Extract the [X, Y] coordinate from the center of the cell holding the provided text.  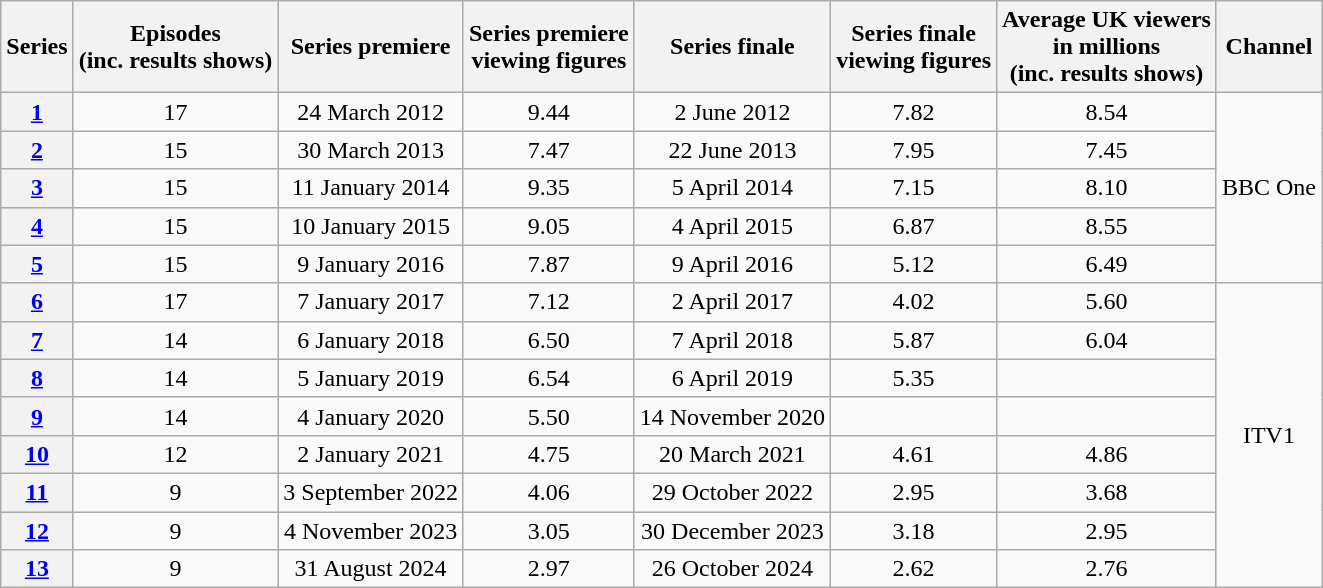
Series premiere [371, 47]
5.50 [548, 416]
7 [37, 340]
Channel [1268, 47]
4 [37, 226]
7.15 [914, 188]
11 January 2014 [371, 188]
5 April 2014 [732, 188]
6.49 [1107, 264]
2.97 [548, 569]
2.76 [1107, 569]
4.02 [914, 302]
Series finaleviewing figures [914, 47]
4 November 2023 [371, 531]
7.45 [1107, 150]
5.60 [1107, 302]
9.05 [548, 226]
9.44 [548, 112]
6 [37, 302]
30 March 2013 [371, 150]
29 October 2022 [732, 492]
7 April 2018 [732, 340]
24 March 2012 [371, 112]
9 January 2016 [371, 264]
8.54 [1107, 112]
7 January 2017 [371, 302]
3 September 2022 [371, 492]
10 January 2015 [371, 226]
7.87 [548, 264]
7.12 [548, 302]
14 November 2020 [732, 416]
4.75 [548, 454]
8.55 [1107, 226]
10 [37, 454]
2 April 2017 [732, 302]
6 January 2018 [371, 340]
1 [37, 112]
9.35 [548, 188]
8 [37, 378]
3.05 [548, 531]
4.61 [914, 454]
6.54 [548, 378]
26 October 2024 [732, 569]
4.06 [548, 492]
ITV1 [1268, 435]
30 December 2023 [732, 531]
BBC One [1268, 188]
3.18 [914, 531]
5 [37, 264]
9 April 2016 [732, 264]
22 June 2013 [732, 150]
4 April 2015 [732, 226]
Series premiereviewing figures [548, 47]
13 [37, 569]
3.68 [1107, 492]
5.87 [914, 340]
2 June 2012 [732, 112]
4 January 2020 [371, 416]
7.82 [914, 112]
2.62 [914, 569]
7.47 [548, 150]
2 [37, 150]
7.95 [914, 150]
6.50 [548, 340]
3 [37, 188]
8.10 [1107, 188]
20 March 2021 [732, 454]
6.04 [1107, 340]
5 January 2019 [371, 378]
5.35 [914, 378]
2 January 2021 [371, 454]
Series finale [732, 47]
11 [37, 492]
Episodes(inc. results shows) [176, 47]
4.86 [1107, 454]
31 August 2024 [371, 569]
6.87 [914, 226]
6 April 2019 [732, 378]
Series [37, 47]
5.12 [914, 264]
Average UK viewersin millions(inc. results shows) [1107, 47]
